Determine the (X, Y) coordinate at the center of the cell enclosing the given text.  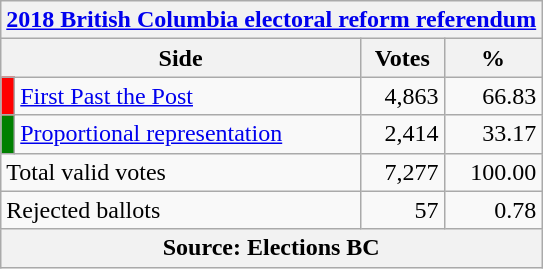
Proportional representation (188, 134)
2018 British Columbia electoral reform referendum (272, 20)
Side (181, 58)
33.17 (493, 134)
57 (402, 210)
7,277 (402, 172)
66.83 (493, 96)
% (493, 58)
4,863 (402, 96)
Rejected ballots (181, 210)
Source: Elections BC (272, 248)
Votes (402, 58)
First Past the Post (188, 96)
2,414 (402, 134)
100.00 (493, 172)
0.78 (493, 210)
Total valid votes (181, 172)
